Find where the given text appears and provide that cell's center as [x, y] coordinate. 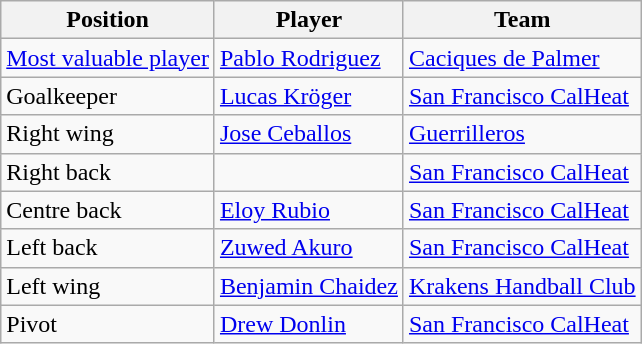
Player [308, 20]
Drew Donlin [308, 324]
Benjamin Chaidez [308, 286]
Lucas Kröger [308, 96]
Position [108, 20]
Team [522, 20]
Eloy Rubio [308, 210]
Pablo Rodriguez [308, 58]
Guerrilleros [522, 134]
Jose Ceballos [308, 134]
Pivot [108, 324]
Krakens Handball Club [522, 286]
Zuwed Akuro [308, 248]
Centre back [108, 210]
Right wing [108, 134]
Most valuable player [108, 58]
Left wing [108, 286]
Caciques de Palmer [522, 58]
Right back [108, 172]
Left back [108, 248]
Goalkeeper [108, 96]
